Locate the cell with the specified text and output its [X, Y] center coordinate. 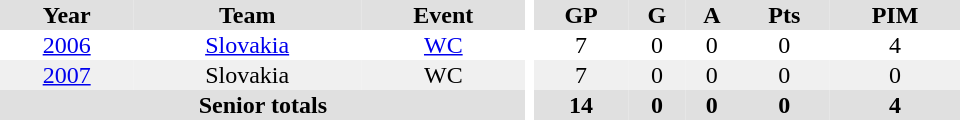
Team [247, 15]
G [658, 15]
Pts [784, 15]
2007 [66, 75]
PIM [895, 15]
2006 [66, 45]
14 [582, 105]
Event [444, 15]
GP [582, 15]
A [712, 15]
Senior totals [263, 105]
Year [66, 15]
